Detect which cell encompasses the target text, then output its [x, y] center coordinate. 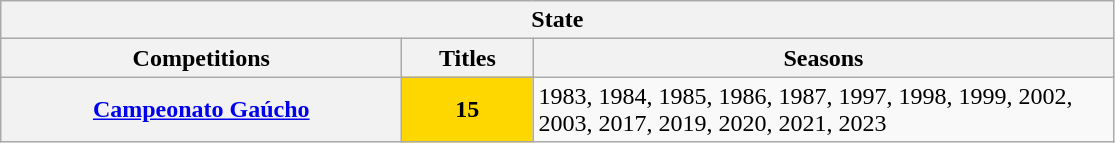
Competitions [202, 58]
Seasons [824, 58]
Campeonato Gaúcho [202, 110]
15 [468, 110]
Titles [468, 58]
State [558, 20]
1983, 1984, 1985, 1986, 1987, 1997, 1998, 1999, 2002, 2003, 2017, 2019, 2020, 2021, 2023 [824, 110]
